From the cell containing the given text, extract its center point as [x, y] coordinate. 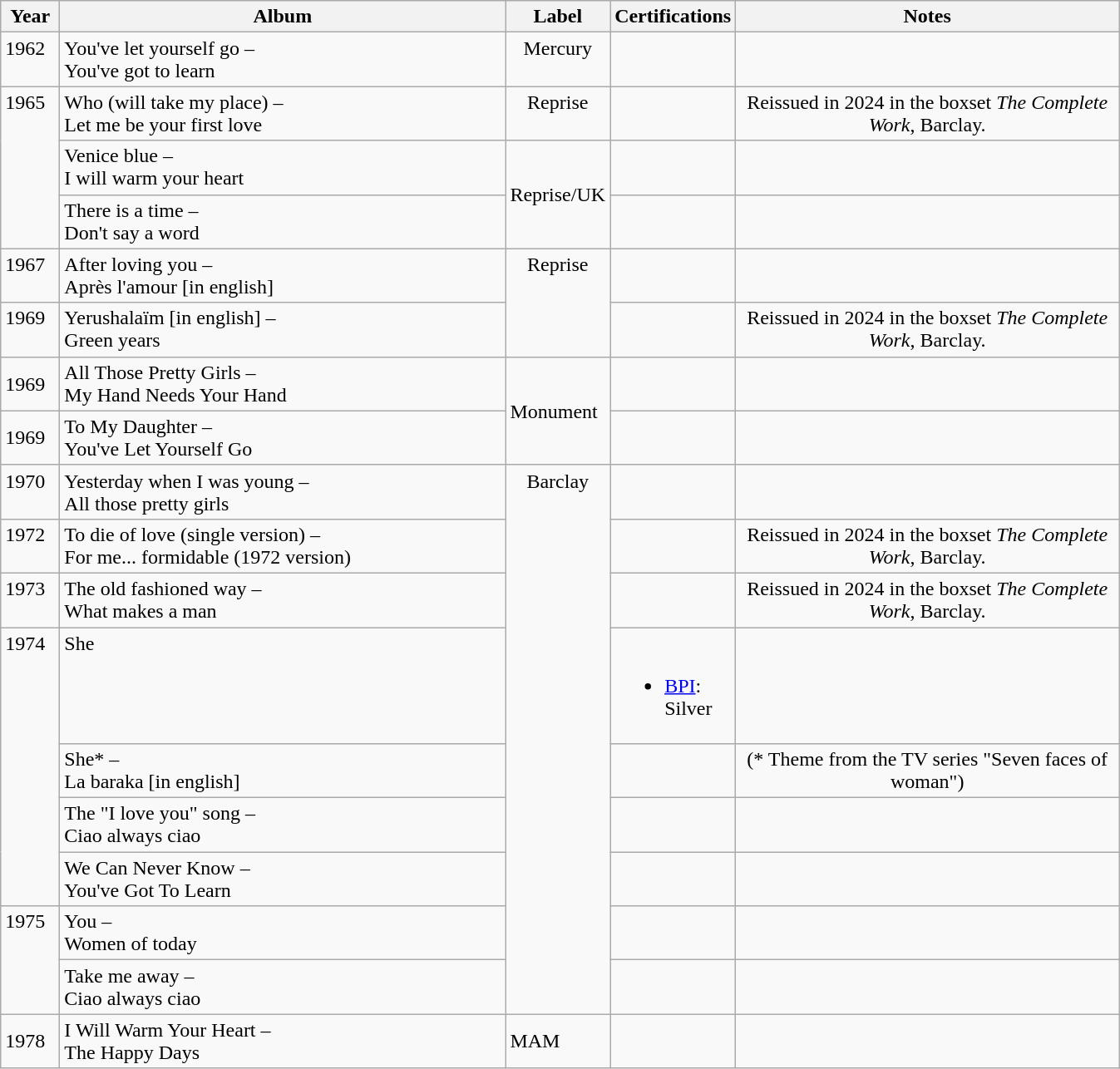
Barclay [558, 740]
Who (will take my place) –Let me be your first love [283, 113]
To die of love (single version) –For me... formidable (1972 version) [283, 545]
She [283, 685]
1975 [30, 960]
(* Theme from the TV series "Seven faces of woman") [928, 771]
She* –La baraka [in english] [283, 771]
Album [283, 17]
1962 [30, 60]
I Will Warm Your Heart –The Happy Days [283, 1041]
1978 [30, 1041]
1972 [30, 545]
The "I love you" song –Ciao always ciao [283, 825]
1965 [30, 168]
Reprise/UK [558, 195]
BPI: Silver [673, 685]
Monument [558, 411]
After loving you –Après l'amour [in english] [283, 276]
1973 [30, 600]
Notes [928, 17]
Take me away –Ciao always ciao [283, 988]
The old fashioned way –What makes a man [283, 600]
Venice blue –I will warm your heart [283, 168]
You've let yourself go –You've got to learn [283, 60]
To My Daughter –You've Let Yourself Go [283, 437]
MAM [558, 1041]
Mercury [558, 60]
1970 [30, 492]
We Can Never Know –You've Got To Learn [283, 879]
Year [30, 17]
Label [558, 17]
1974 [30, 766]
You –Women of today [283, 933]
1967 [30, 276]
There is a time –Don't say a word [283, 221]
Yerushalaïm [in english] –Green years [283, 329]
Certifications [673, 17]
Yesterday when I was young –All those pretty girls [283, 492]
All Those Pretty Girls –My Hand Needs Your Hand [283, 384]
